Find where the given text appears and provide that cell's center as (X, Y) coordinate. 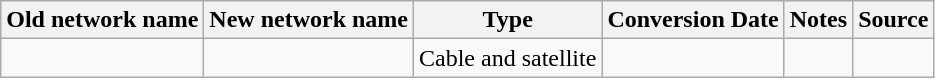
Old network name (102, 20)
Source (894, 20)
Notes (818, 20)
New network name (309, 20)
Cable and satellite (508, 58)
Type (508, 20)
Conversion Date (693, 20)
